From the cell containing the given text, extract its center point as (x, y) coordinate. 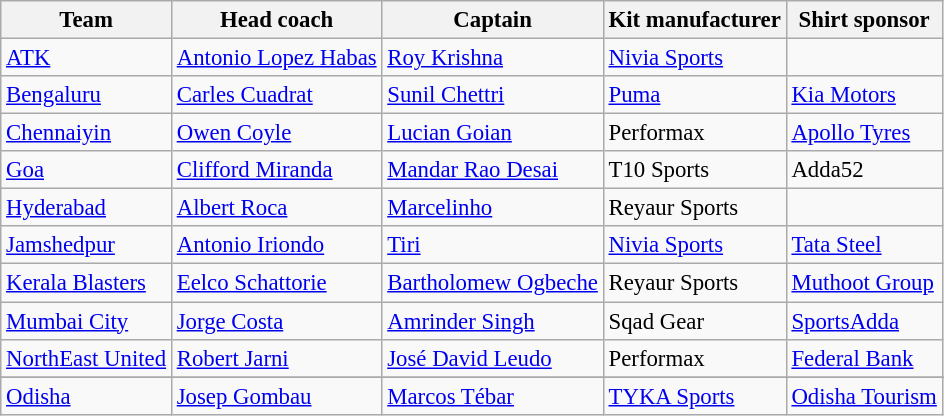
ATK (86, 58)
Kerala Blasters (86, 283)
Owen Coyle (276, 133)
Shirt sponsor (864, 20)
Roy Krishna (492, 58)
Odisha (86, 396)
Federal Bank (864, 358)
Captain (492, 20)
Robert Jarni (276, 358)
Team (86, 20)
Kit manufacturer (694, 20)
T10 Sports (694, 170)
Mumbai City (86, 321)
Carles Cuadrat (276, 95)
Jamshedpur (86, 245)
Clifford Miranda (276, 170)
Tata Steel (864, 245)
Amrinder Singh (492, 321)
SportsAdda (864, 321)
Tiri (492, 245)
Hyderabad (86, 208)
Marcos Tébar (492, 396)
Marcelinho (492, 208)
Bengaluru (86, 95)
Sqad Gear (694, 321)
Eelco Schattorie (276, 283)
Odisha Tourism (864, 396)
Goa (86, 170)
Adda52 (864, 170)
Kia Motors (864, 95)
Jorge Costa (276, 321)
NorthEast United (86, 358)
Head coach (276, 20)
Chennaiyin (86, 133)
TYKA Sports (694, 396)
Mandar Rao Desai (492, 170)
Antonio Lopez Habas (276, 58)
Antonio Iriondo (276, 245)
Sunil Chettri (492, 95)
José David Leudo (492, 358)
Lucian Goian (492, 133)
Muthoot Group (864, 283)
Albert Roca (276, 208)
Bartholomew Ogbeche (492, 283)
Puma (694, 95)
Josep Gombau (276, 396)
Apollo Tyres (864, 133)
